Scan for the cell matching the given text and deliver its [X, Y] coordinate at center. 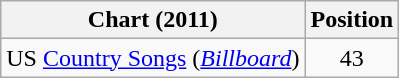
Chart (2011) [153, 20]
Position [352, 20]
43 [352, 58]
US Country Songs (Billboard) [153, 58]
